Output the [X, Y] coordinate of the center of the cell containing the given text.  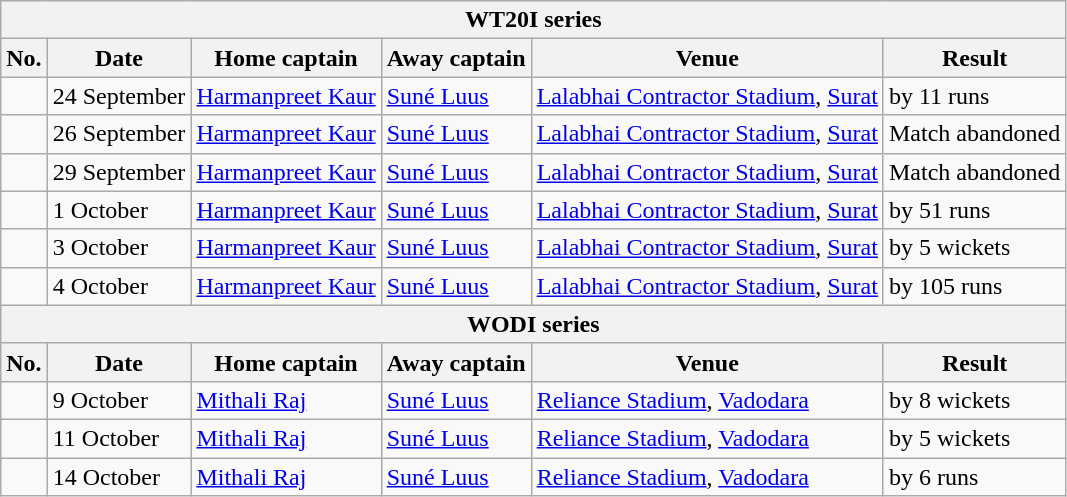
by 11 runs [974, 96]
3 October [119, 248]
1 October [119, 210]
14 October [119, 477]
WODI series [534, 324]
24 September [119, 96]
by 51 runs [974, 210]
by 8 wickets [974, 400]
by 105 runs [974, 286]
by 6 runs [974, 477]
11 October [119, 438]
4 October [119, 286]
29 September [119, 172]
9 October [119, 400]
26 September [119, 134]
WT20I series [534, 20]
